Find where the given text appears and provide that cell's center as [X, Y] coordinate. 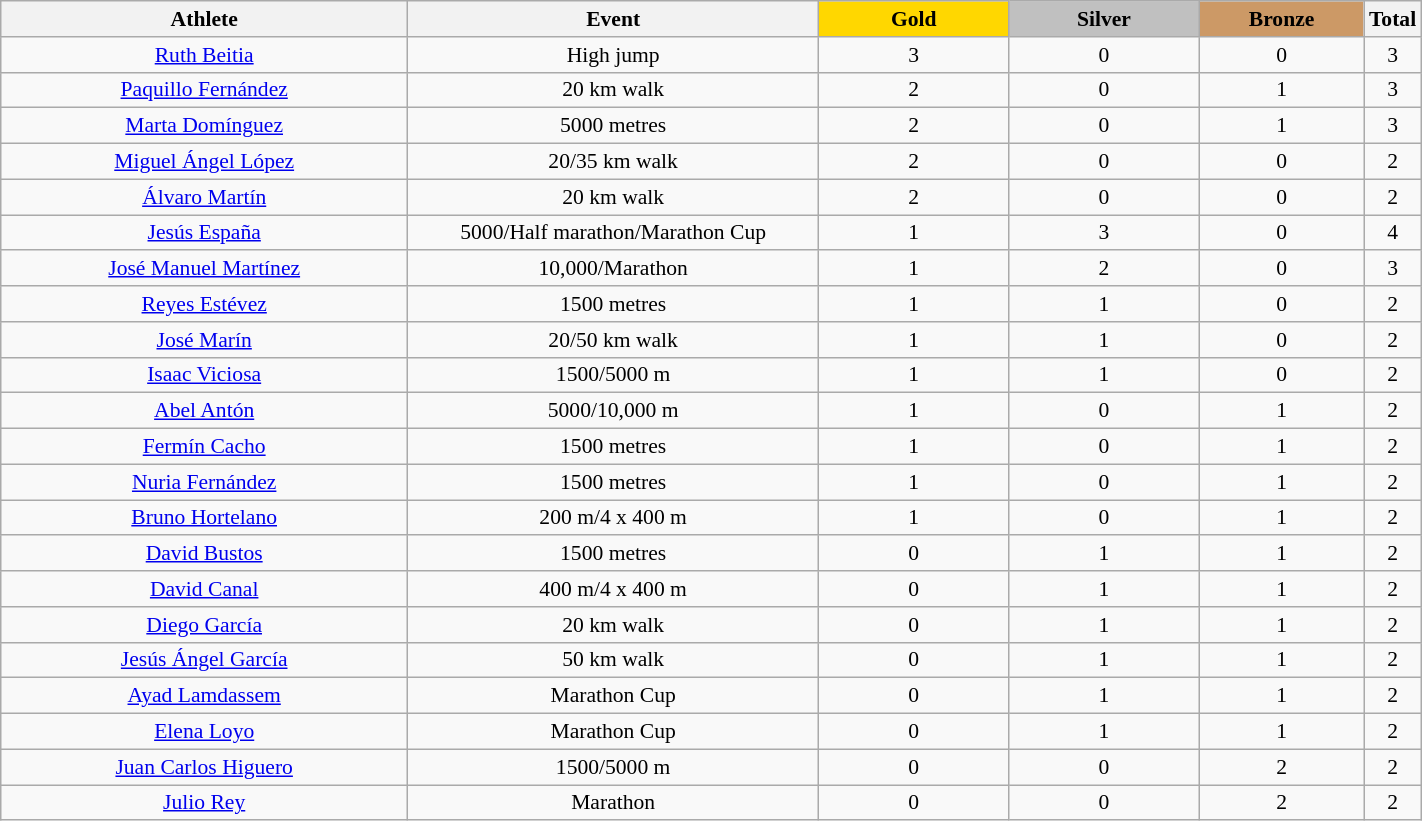
David Bustos [204, 554]
4 [1392, 233]
50 km walk [614, 660]
Marathon [614, 803]
Nuria Fernández [204, 482]
Abel Antón [204, 411]
José Manuel Martínez [204, 269]
Silver [1104, 19]
Bronze [1282, 19]
Fermín Cacho [204, 447]
Julio Rey [204, 803]
5000/10,000 m [614, 411]
Jesús Ángel García [204, 660]
20/35 km walk [614, 162]
5000/Half marathon/Marathon Cup [614, 233]
Marta Domínguez [204, 126]
Paquillo Fernández [204, 90]
Ayad Lamdassem [204, 696]
10,000/Marathon [614, 269]
Diego García [204, 625]
200 m/4 x 400 m [614, 518]
David Canal [204, 589]
High jump [614, 55]
Gold [914, 19]
Álvaro Martín [204, 197]
José Marín [204, 340]
Juan Carlos Higuero [204, 767]
Ruth Beitia [204, 55]
20/50 km walk [614, 340]
Isaac Viciosa [204, 375]
5000 metres [614, 126]
Event [614, 19]
Jesús España [204, 233]
Reyes Estévez [204, 304]
Miguel Ángel López [204, 162]
Total [1392, 19]
Athlete [204, 19]
Elena Loyo [204, 732]
Bruno Hortelano [204, 518]
400 m/4 x 400 m [614, 589]
